Search for the cell housing the specified text and yield its [x, y] center coordinate. 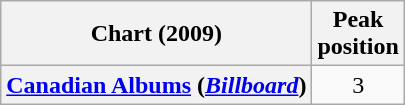
Peakposition [358, 34]
3 [358, 85]
Canadian Albums (Billboard) [156, 85]
Chart (2009) [156, 34]
